Locate the cell with the specified text and output its [X, Y] center coordinate. 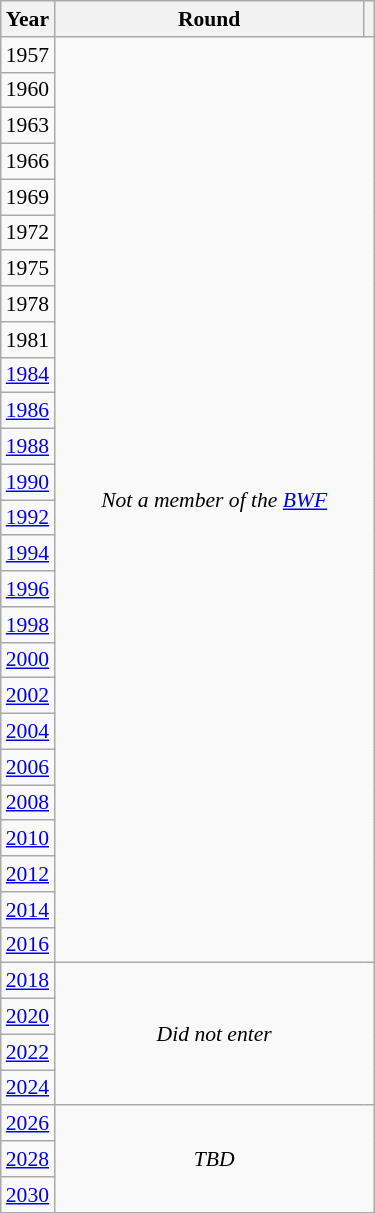
1969 [28, 197]
2012 [28, 874]
2014 [28, 910]
2004 [28, 732]
1996 [28, 589]
2030 [28, 1195]
1981 [28, 340]
1963 [28, 126]
1957 [28, 55]
2026 [28, 1124]
1992 [28, 518]
2010 [28, 839]
1988 [28, 447]
1986 [28, 411]
1994 [28, 554]
2020 [28, 1017]
1998 [28, 625]
1960 [28, 90]
1978 [28, 304]
2018 [28, 981]
2000 [28, 660]
1966 [28, 162]
2002 [28, 696]
1975 [28, 269]
2024 [28, 1088]
1990 [28, 482]
Round [209, 19]
TBD [214, 1160]
1972 [28, 233]
2016 [28, 945]
1984 [28, 375]
2028 [28, 1159]
Did not enter [214, 1034]
2006 [28, 767]
2008 [28, 803]
Not a member of the BWF [214, 500]
2022 [28, 1052]
Year [28, 19]
